Detect which cell encompasses the target text, then output its (X, Y) center coordinate. 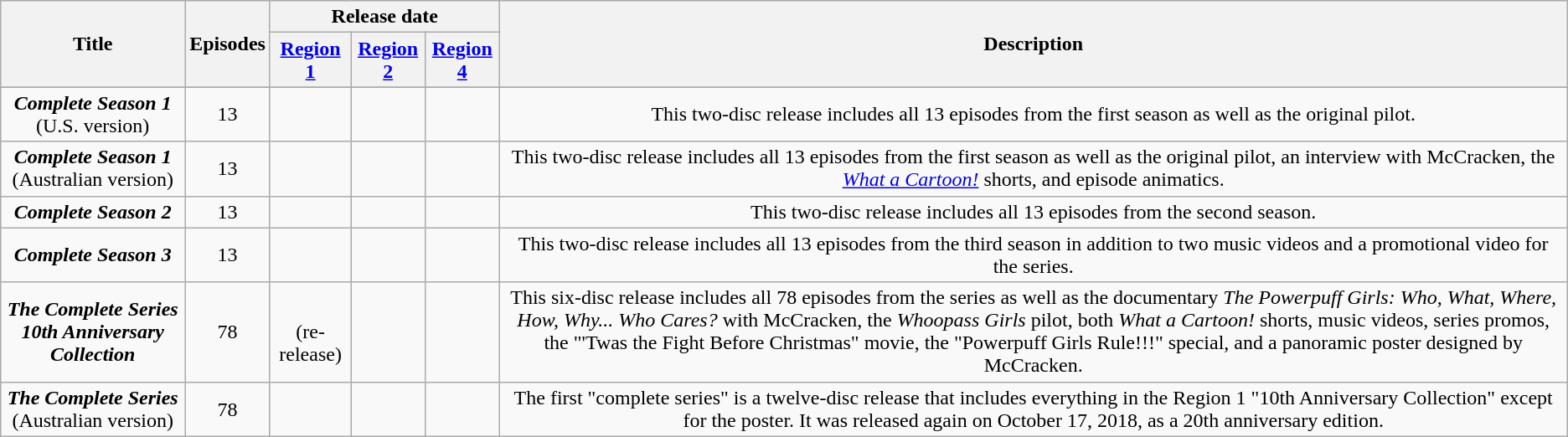
The Complete Series (Australian version) (93, 409)
Region 2 (389, 60)
Complete Season 2 (93, 212)
Complete Season 1(Australian version) (93, 169)
Title (93, 44)
Episodes (228, 44)
Region 1 (310, 60)
The Complete Series 10th Anniversary Collection (93, 332)
This two-disc release includes all 13 episodes from the second season. (1034, 212)
This two-disc release includes all 13 episodes from the first season as well as the original pilot. (1034, 114)
This two-disc release includes all 13 episodes from the third season in addition to two music videos and a promotional video for the series. (1034, 254)
Region 4 (462, 60)
Complete Season 3 (93, 254)
(re-release) (310, 332)
Complete Season 1(U.S. version) (93, 114)
Release date (384, 17)
Description (1034, 44)
